Locate the cell with the specified text and output its (x, y) center coordinate. 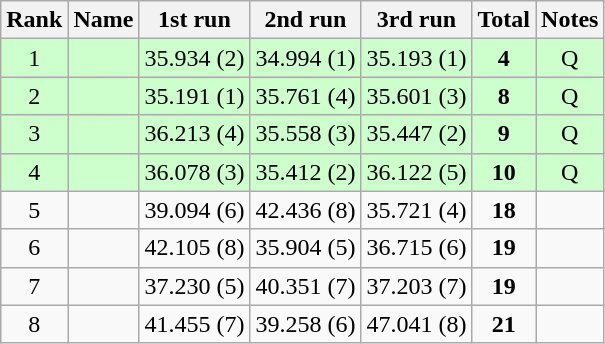
36.078 (3) (194, 172)
3rd run (416, 20)
35.761 (4) (306, 96)
39.094 (6) (194, 210)
5 (34, 210)
Rank (34, 20)
37.203 (7) (416, 286)
Total (504, 20)
35.558 (3) (306, 134)
Notes (570, 20)
35.904 (5) (306, 248)
35.191 (1) (194, 96)
42.436 (8) (306, 210)
35.934 (2) (194, 58)
40.351 (7) (306, 286)
34.994 (1) (306, 58)
47.041 (8) (416, 324)
10 (504, 172)
36.122 (5) (416, 172)
2nd run (306, 20)
7 (34, 286)
1st run (194, 20)
37.230 (5) (194, 286)
39.258 (6) (306, 324)
3 (34, 134)
36.715 (6) (416, 248)
18 (504, 210)
1 (34, 58)
9 (504, 134)
35.721 (4) (416, 210)
6 (34, 248)
36.213 (4) (194, 134)
2 (34, 96)
35.412 (2) (306, 172)
41.455 (7) (194, 324)
21 (504, 324)
42.105 (8) (194, 248)
Name (104, 20)
35.447 (2) (416, 134)
35.193 (1) (416, 58)
35.601 (3) (416, 96)
